Return the [x, y] coordinate for the center point of the cell that contains the specified text.  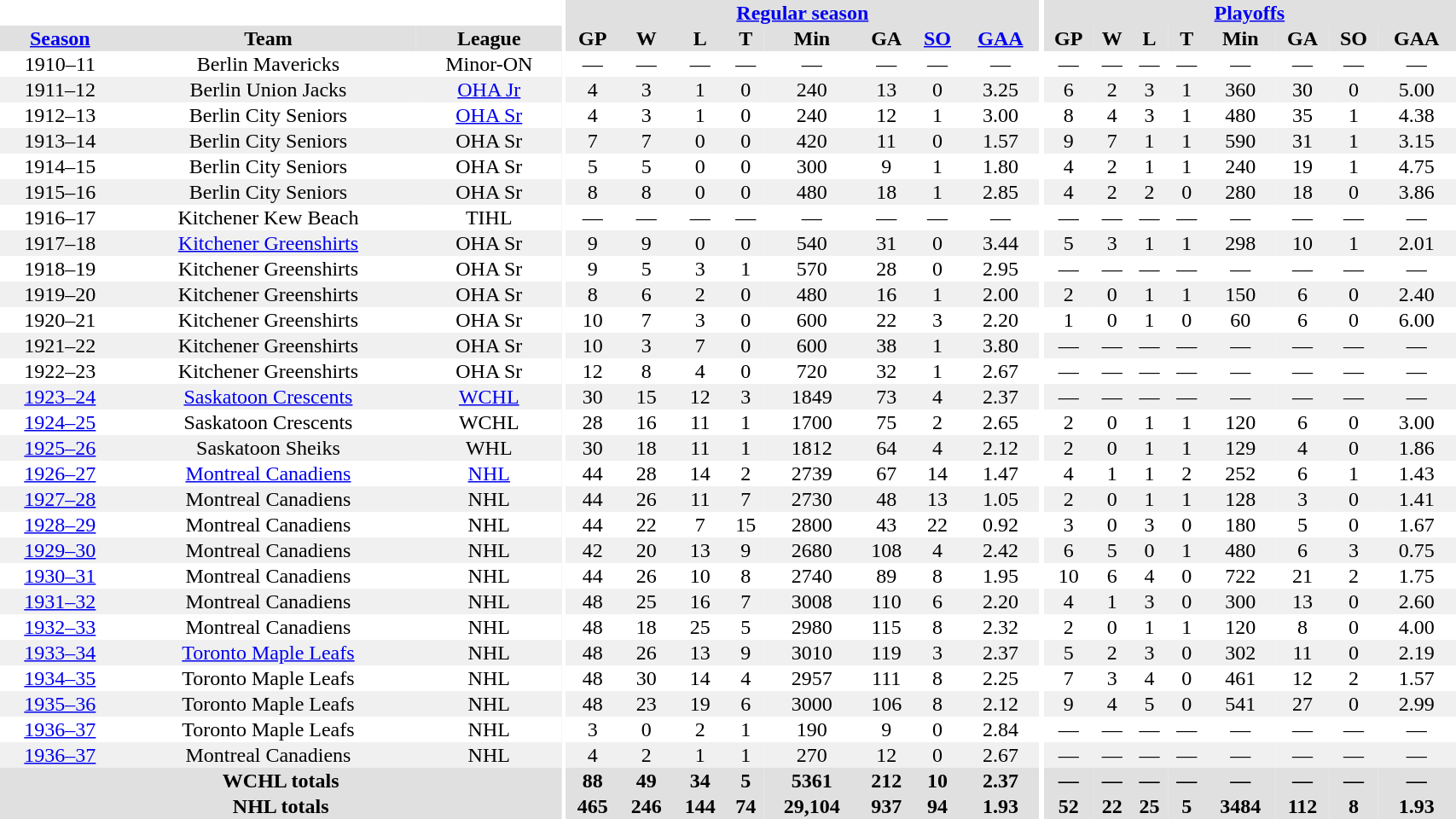
1925–26 [60, 448]
2.84 [1000, 729]
2.32 [1000, 627]
590 [1240, 141]
20 [647, 550]
NHL totals [281, 806]
1.86 [1416, 448]
0.92 [1000, 525]
212 [887, 781]
2.40 [1416, 294]
6.00 [1416, 320]
1919–20 [60, 294]
Season [60, 38]
2980 [812, 627]
3.86 [1416, 192]
2.00 [1000, 294]
280 [1240, 192]
1700 [812, 422]
TIHL [489, 218]
1918–19 [60, 269]
2.19 [1416, 653]
1927–28 [60, 499]
2.42 [1000, 550]
35 [1303, 115]
1.05 [1000, 499]
1915–16 [60, 192]
42 [592, 550]
73 [887, 397]
23 [647, 704]
88 [592, 781]
67 [887, 473]
34 [699, 781]
2740 [812, 576]
302 [1240, 653]
60 [1240, 320]
3.15 [1416, 141]
298 [1240, 243]
27 [1303, 704]
75 [887, 422]
1926–27 [60, 473]
1935–36 [60, 704]
29,104 [812, 806]
252 [1240, 473]
2.95 [1000, 269]
1.41 [1416, 499]
1921–22 [60, 346]
5.00 [1416, 90]
1920–21 [60, 320]
570 [812, 269]
2.25 [1000, 678]
4.75 [1416, 166]
1910–11 [60, 64]
94 [938, 806]
144 [699, 806]
1917–18 [60, 243]
2.60 [1416, 601]
2680 [812, 550]
1.75 [1416, 576]
0.75 [1416, 550]
420 [812, 141]
1933–34 [60, 653]
1930–31 [60, 576]
1923–24 [60, 397]
1.47 [1000, 473]
1931–32 [60, 601]
720 [812, 371]
1911–12 [60, 90]
5361 [812, 781]
180 [1240, 525]
3000 [812, 704]
Berlin Mavericks [269, 64]
2739 [812, 473]
150 [1240, 294]
21 [1303, 576]
128 [1240, 499]
3484 [1240, 806]
119 [887, 653]
2730 [812, 499]
4.38 [1416, 115]
360 [1240, 90]
1913–14 [60, 141]
1922–23 [60, 371]
38 [887, 346]
1.43 [1416, 473]
1812 [812, 448]
2.85 [1000, 192]
1912–13 [60, 115]
Team [269, 38]
3008 [812, 601]
1924–25 [60, 422]
3.25 [1000, 90]
49 [647, 781]
2.01 [1416, 243]
3010 [812, 653]
540 [812, 243]
2800 [812, 525]
52 [1068, 806]
Playoffs [1249, 13]
541 [1240, 704]
1849 [812, 397]
246 [647, 806]
2.65 [1000, 422]
Berlin Union Jacks [269, 90]
106 [887, 704]
Saskatoon Sheiks [269, 448]
74 [745, 806]
Minor-ON [489, 64]
111 [887, 678]
1916–17 [60, 218]
1929–30 [60, 550]
1932–33 [60, 627]
4.00 [1416, 627]
WCHL totals [281, 781]
108 [887, 550]
2957 [812, 678]
110 [887, 601]
1.95 [1000, 576]
465 [592, 806]
League [489, 38]
OHA Jr [489, 90]
115 [887, 627]
129 [1240, 448]
722 [1240, 576]
32 [887, 371]
WHL [489, 448]
1.67 [1416, 525]
3.80 [1000, 346]
461 [1240, 678]
64 [887, 448]
89 [887, 576]
2.99 [1416, 704]
1914–15 [60, 166]
43 [887, 525]
1928–29 [60, 525]
937 [887, 806]
Kitchener Kew Beach [269, 218]
1.80 [1000, 166]
112 [1303, 806]
3.44 [1000, 243]
270 [812, 755]
Regular season [802, 13]
190 [812, 729]
1934–35 [60, 678]
